Return the [X, Y] coordinate for the center point of the cell that contains the specified text.  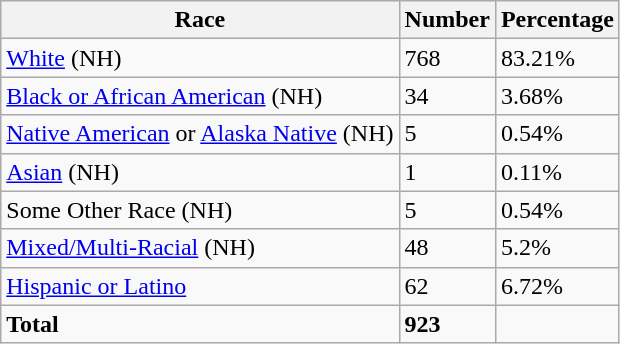
83.21% [557, 58]
Native American or Alaska Native (NH) [200, 134]
34 [447, 96]
0.11% [557, 172]
3.68% [557, 96]
Asian (NH) [200, 172]
48 [447, 248]
Black or African American (NH) [200, 96]
Race [200, 20]
Percentage [557, 20]
Some Other Race (NH) [200, 210]
Number [447, 20]
Mixed/Multi-Racial (NH) [200, 248]
Total [200, 324]
Hispanic or Latino [200, 286]
1 [447, 172]
62 [447, 286]
6.72% [557, 286]
White (NH) [200, 58]
923 [447, 324]
768 [447, 58]
5.2% [557, 248]
